Pinpoint the cell where the given text exists, returning its (X, Y) midpoint coordinate. 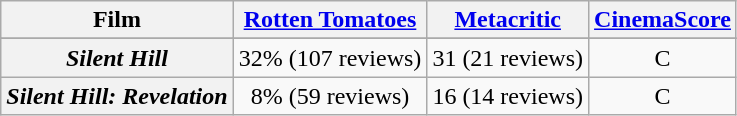
31 (21 reviews) (508, 58)
8% (59 reviews) (330, 96)
Film (117, 20)
CinemaScore (663, 20)
32% (107 reviews) (330, 58)
Silent Hill: Revelation (117, 96)
16 (14 reviews) (508, 96)
Metacritic (508, 20)
Rotten Tomatoes (330, 20)
Silent Hill (117, 58)
